Detect which cell encompasses the target text, then output its [X, Y] center coordinate. 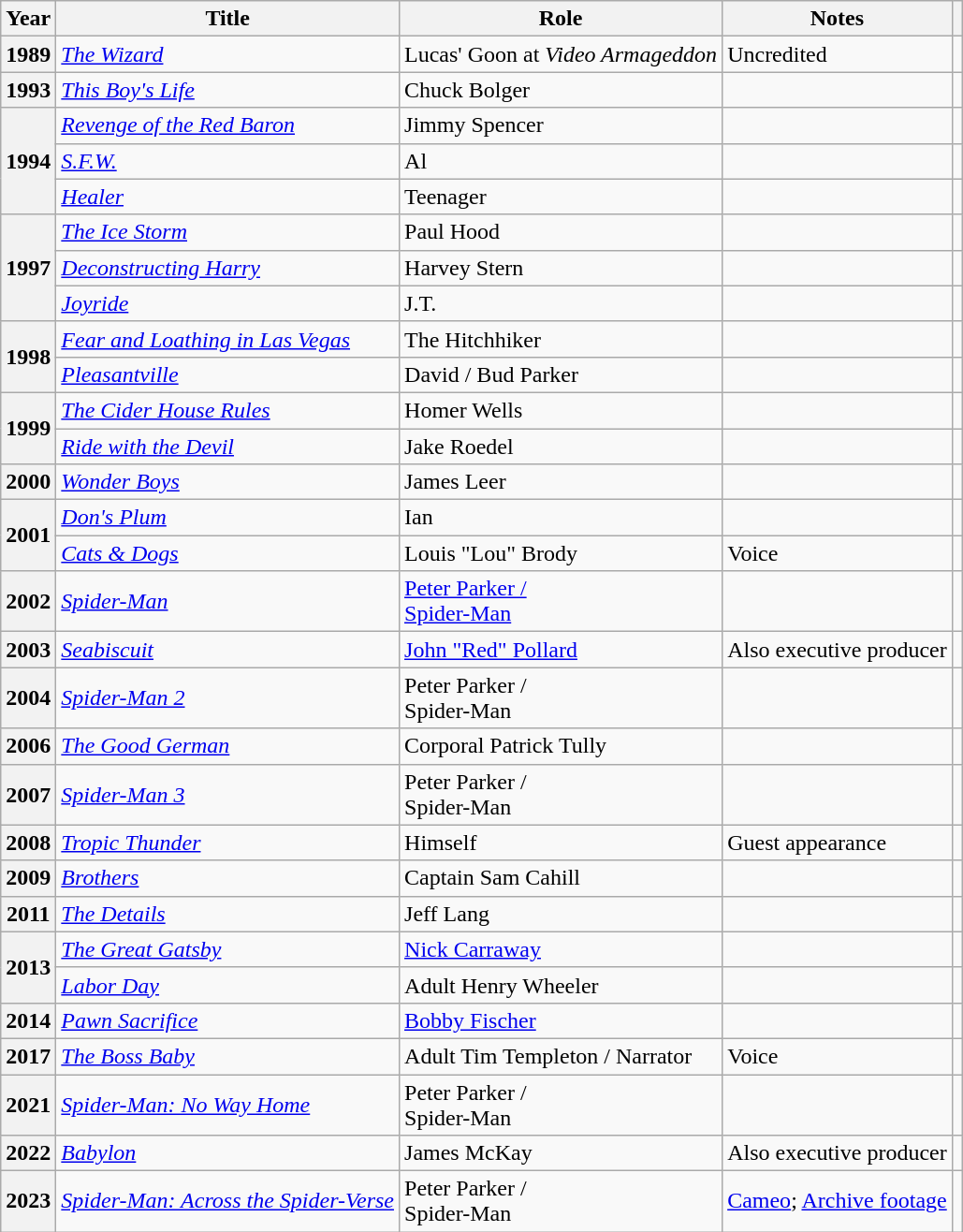
Spider-Man: Across the Spider-Verse [228, 1202]
Homer Wells [562, 410]
Cats & Dogs [228, 553]
Captain Sam Cahill [562, 878]
2004 [28, 698]
2001 [28, 535]
Brothers [228, 878]
Wonder Boys [228, 482]
The Boss Baby [228, 1056]
1993 [28, 90]
The Hitchhiker [562, 339]
Spider-Man [228, 601]
Spider-Man: No Way Home [228, 1105]
Babylon [228, 1153]
Notes [838, 19]
Ride with the Devil [228, 447]
2022 [28, 1153]
Pawn Sacrifice [228, 1020]
Title [228, 19]
2000 [28, 482]
S.F.W. [228, 161]
Nick Carraway [562, 949]
The Cider House Rules [228, 410]
2006 [28, 746]
The Ice Storm [228, 232]
Corporal Patrick Tully [562, 746]
Guest appearance [838, 843]
2021 [28, 1105]
Don's Plum [228, 518]
Joyride [228, 303]
The Great Gatsby [228, 949]
1989 [28, 54]
James Leer [562, 482]
1998 [28, 357]
Harvey Stern [562, 268]
Year [28, 19]
Uncredited [838, 54]
2023 [28, 1202]
2009 [28, 878]
James McKay [562, 1153]
Jeff Lang [562, 914]
John "Red" Pollard [562, 650]
Pleasantville [228, 374]
Paul Hood [562, 232]
Al [562, 161]
2002 [28, 601]
Jake Roedel [562, 447]
Role [562, 19]
J.T. [562, 303]
Lucas' Goon at Video Armageddon [562, 54]
Healer [228, 197]
2013 [28, 967]
1997 [28, 268]
Bobby Fischer [562, 1020]
Chuck Bolger [562, 90]
2003 [28, 650]
2011 [28, 914]
Deconstructing Harry [228, 268]
Ian [562, 518]
2007 [28, 794]
1994 [28, 161]
Jimmy Spencer [562, 125]
This Boy's Life [228, 90]
Seabiscuit [228, 650]
Spider-Man 2 [228, 698]
Cameo; Archive footage [838, 1202]
Teenager [562, 197]
Tropic Thunder [228, 843]
Adult Henry Wheeler [562, 985]
2017 [28, 1056]
The Details [228, 914]
The Good German [228, 746]
David / Bud Parker [562, 374]
Revenge of the Red Baron [228, 125]
Adult Tim Templeton / Narrator [562, 1056]
1999 [28, 428]
2014 [28, 1020]
Spider-Man 3 [228, 794]
Himself [562, 843]
Louis "Lou" Brody [562, 553]
Labor Day [228, 985]
Fear and Loathing in Las Vegas [228, 339]
2008 [28, 843]
The Wizard [228, 54]
